From the cell containing the given text, extract its center point as [X, Y] coordinate. 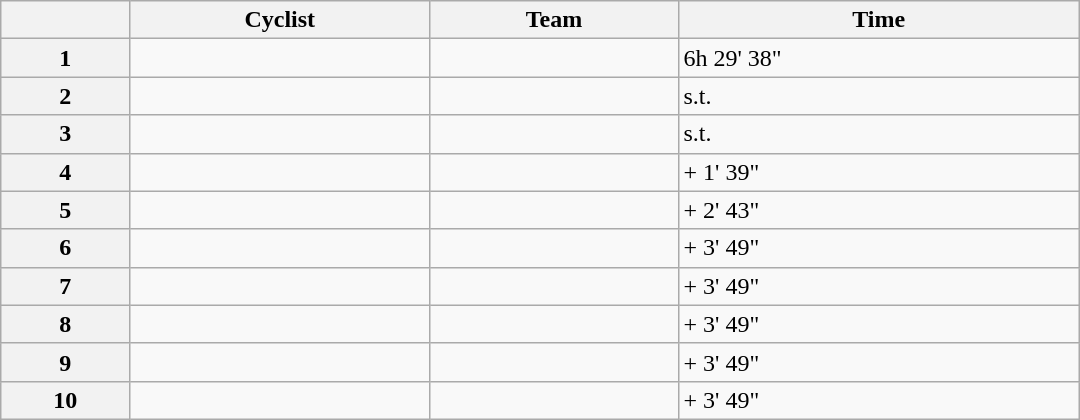
4 [66, 172]
1 [66, 58]
2 [66, 96]
3 [66, 134]
7 [66, 286]
+ 1' 39" [878, 172]
5 [66, 210]
10 [66, 400]
8 [66, 324]
9 [66, 362]
Time [878, 20]
Team [554, 20]
6 [66, 248]
6h 29' 38" [878, 58]
Cyclist [280, 20]
+ 2' 43" [878, 210]
